Pinpoint the cell where the given text exists, returning its (x, y) midpoint coordinate. 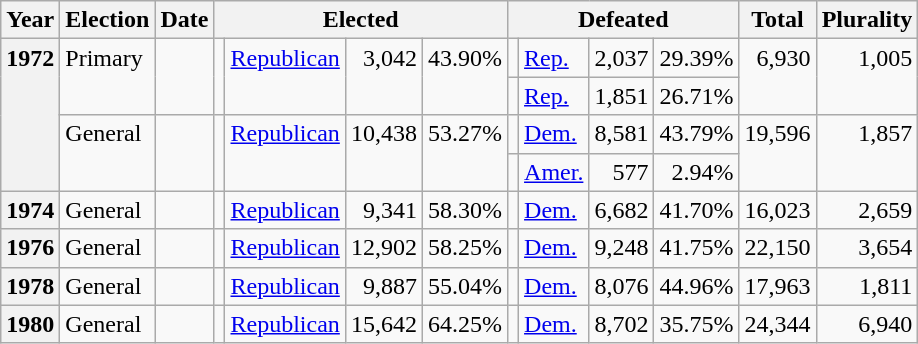
24,344 (778, 324)
1974 (30, 210)
53.27% (464, 153)
1,857 (867, 153)
3,654 (867, 248)
8,076 (622, 286)
Year (30, 20)
15,642 (384, 324)
43.79% (696, 134)
2,659 (867, 210)
1978 (30, 286)
Primary (108, 77)
2.94% (696, 172)
Election (108, 20)
2,037 (622, 58)
55.04% (464, 286)
Elected (361, 20)
43.90% (464, 77)
Amer. (554, 172)
10,438 (384, 153)
19,596 (778, 153)
9,887 (384, 286)
1,811 (867, 286)
64.25% (464, 324)
44.96% (696, 286)
9,248 (622, 248)
41.70% (696, 210)
17,963 (778, 286)
Date (184, 20)
12,902 (384, 248)
16,023 (778, 210)
6,930 (778, 77)
26.71% (696, 96)
Total (778, 20)
9,341 (384, 210)
Defeated (623, 20)
58.30% (464, 210)
8,702 (622, 324)
8,581 (622, 134)
1,851 (622, 96)
6,682 (622, 210)
1976 (30, 248)
1980 (30, 324)
22,150 (778, 248)
577 (622, 172)
6,940 (867, 324)
3,042 (384, 77)
35.75% (696, 324)
1972 (30, 115)
41.75% (696, 248)
58.25% (464, 248)
29.39% (696, 58)
1,005 (867, 77)
Plurality (867, 20)
